Locate the cell with the specified text and output its [X, Y] center coordinate. 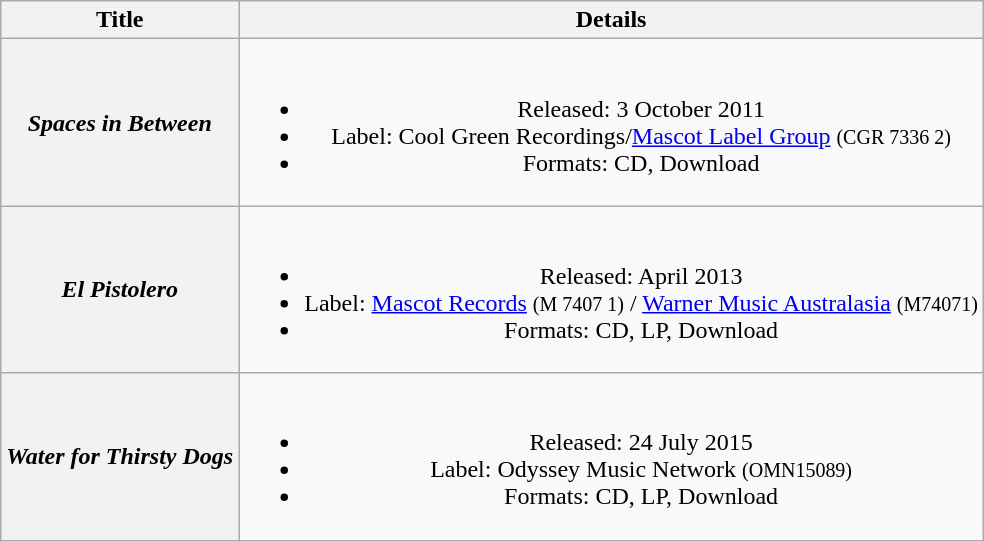
Released: 24 July 2015Label: Odyssey Music Network (OMN15089)Formats: CD, LP, Download [612, 456]
Title [120, 20]
Released: April 2013Label: Mascot Records (M 7407 1) / Warner Music Australasia (M74071)Formats: CD, LP, Download [612, 290]
Spaces in Between [120, 122]
El Pistolero [120, 290]
Details [612, 20]
Water for Thirsty Dogs [120, 456]
Released: 3 October 2011Label: Cool Green Recordings/Mascot Label Group (CGR 7336 2)Formats: CD, Download [612, 122]
